Find where the given text appears and provide that cell's center as (X, Y) coordinate. 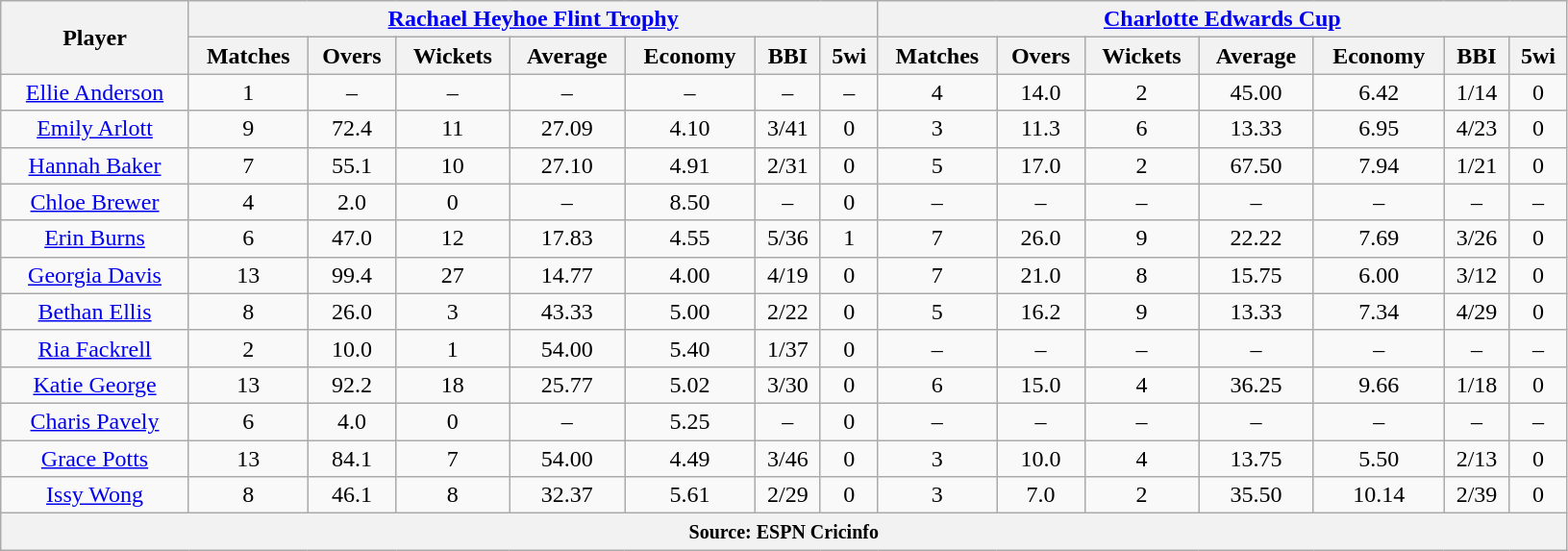
17.0 (1041, 165)
14.0 (1041, 92)
2.0 (352, 202)
6.00 (1379, 275)
Ellie Anderson (95, 92)
12 (453, 238)
1/14 (1477, 92)
Issy Wong (95, 495)
3/30 (787, 385)
15.75 (1257, 275)
Player (95, 38)
4.55 (690, 238)
46.1 (352, 495)
3/26 (1477, 238)
27 (453, 275)
32.37 (567, 495)
35.50 (1257, 495)
5.50 (1379, 459)
Erin Burns (95, 238)
4.0 (352, 421)
21.0 (1041, 275)
5.02 (690, 385)
47.0 (352, 238)
4.10 (690, 129)
Charlotte Edwards Cup (1223, 19)
9.66 (1379, 385)
36.25 (1257, 385)
Chloe Brewer (95, 202)
43.33 (567, 312)
16.2 (1041, 312)
Charis Pavely (95, 421)
25.77 (567, 385)
6.95 (1379, 129)
2/29 (787, 495)
72.4 (352, 129)
Bethan Ellis (95, 312)
27.10 (567, 165)
5.61 (690, 495)
5.25 (690, 421)
99.4 (352, 275)
11.3 (1041, 129)
84.1 (352, 459)
3/46 (787, 459)
Georgia Davis (95, 275)
Katie George (95, 385)
55.1 (352, 165)
Rachael Heyhoe Flint Trophy (533, 19)
27.09 (567, 129)
11 (453, 129)
7.0 (1041, 495)
10 (453, 165)
3/12 (1477, 275)
1/21 (1477, 165)
Source: ESPN Cricinfo (784, 532)
92.2 (352, 385)
4.49 (690, 459)
2/22 (787, 312)
8.50 (690, 202)
22.22 (1257, 238)
4.91 (690, 165)
Emily Arlott (95, 129)
17.83 (567, 238)
2/13 (1477, 459)
15.0 (1041, 385)
67.50 (1257, 165)
Ria Fackrell (95, 348)
6.42 (1379, 92)
5.40 (690, 348)
1/18 (1477, 385)
Grace Potts (95, 459)
5.00 (690, 312)
4.00 (690, 275)
4/19 (787, 275)
10.14 (1379, 495)
14.77 (567, 275)
7.94 (1379, 165)
7.34 (1379, 312)
Hannah Baker (95, 165)
7.69 (1379, 238)
4/29 (1477, 312)
13.75 (1257, 459)
18 (453, 385)
5/36 (787, 238)
1/37 (787, 348)
4/23 (1477, 129)
2/39 (1477, 495)
3/41 (787, 129)
45.00 (1257, 92)
2/31 (787, 165)
